Provide the (x, y) coordinate of the cell's center where the given text is located.  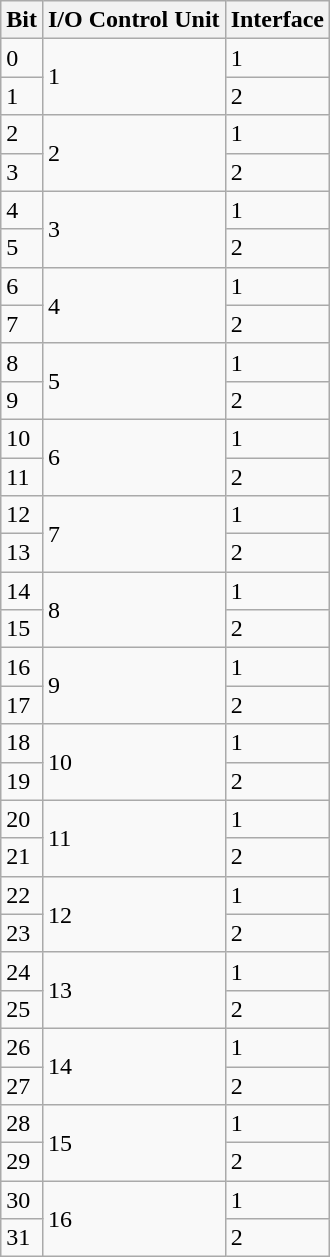
25 (22, 1009)
Bit (22, 20)
20 (22, 819)
19 (22, 781)
21 (22, 857)
28 (22, 1124)
30 (22, 1200)
23 (22, 933)
29 (22, 1162)
27 (22, 1085)
22 (22, 895)
17 (22, 705)
31 (22, 1238)
26 (22, 1047)
18 (22, 743)
0 (22, 58)
24 (22, 971)
Interface (277, 20)
I/O Control Unit (134, 20)
